Pinpoint the cell where the given text exists, returning its [X, Y] midpoint coordinate. 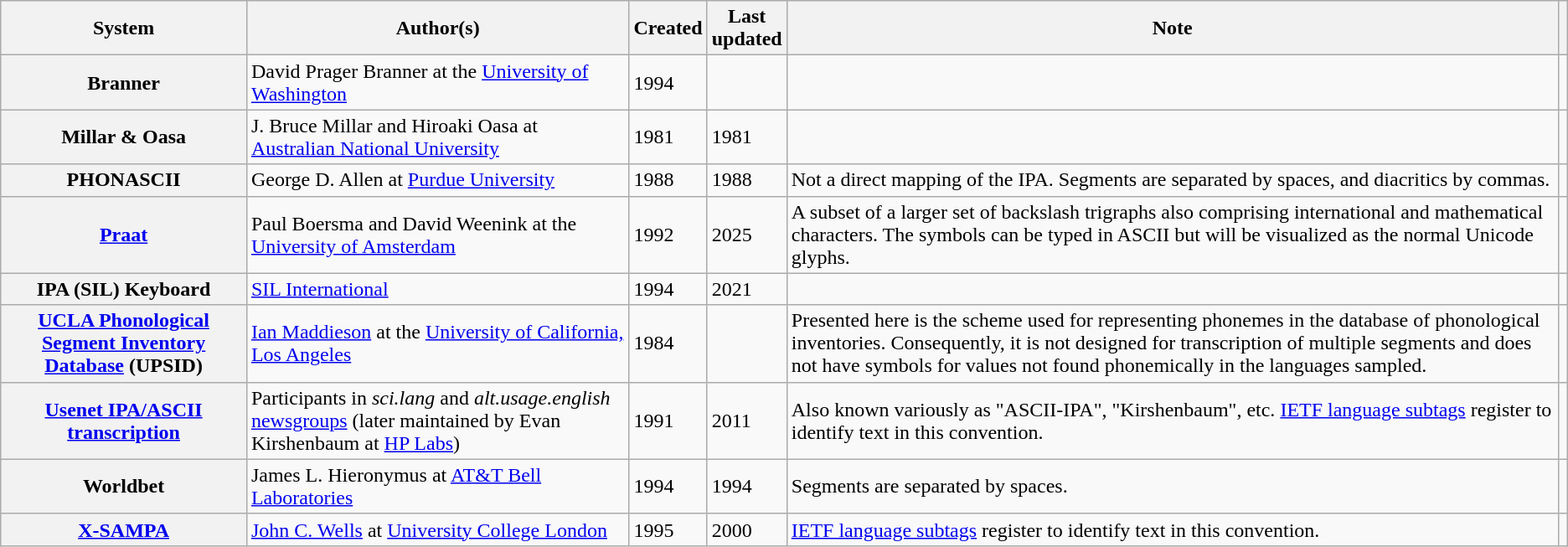
Branner [124, 82]
Also known variously as "ASCII-IPA", "Kirshenbaum", etc. IETF language subtags register to identify text in this convention. [1173, 421]
Worldbet [124, 486]
Last updated [747, 28]
SIL International [437, 289]
Paul Boersma and David Weenink at the University of Amsterdam [437, 235]
Note [1173, 28]
X-SAMPA [124, 529]
John C. Wells at University College London [437, 529]
System [124, 28]
Participants in sci.lang and alt.usage.english newsgroups (later maintained by Evan Kirshenbaum at HP Labs) [437, 421]
Created [668, 28]
IETF language subtags register to identify text in this convention. [1173, 529]
Author(s) [437, 28]
IPA (SIL) Keyboard [124, 289]
J. Bruce Millar and Hiroaki Oasa at Australian National University [437, 137]
2011 [747, 421]
2025 [747, 235]
1991 [668, 421]
Millar & Oasa [124, 137]
James L. Hieronymus at AT&T Bell Laboratories [437, 486]
Ian Maddieson at the University of California, Los Angeles [437, 343]
1995 [668, 529]
Praat [124, 235]
Segments are separated by spaces. [1173, 486]
Not a direct mapping of the IPA. Segments are separated by spaces, and diacritics by commas. [1173, 180]
George D. Allen at Purdue University [437, 180]
1992 [668, 235]
2000 [747, 529]
David Prager Branner at the University of Washington [437, 82]
PHONASCII [124, 180]
1984 [668, 343]
Usenet IPA/ASCII transcription [124, 421]
UCLA Phonological Segment Inventory Database (UPSID) [124, 343]
2021 [747, 289]
